Return the (x, y) coordinate for the center point of the cell that contains the specified text.  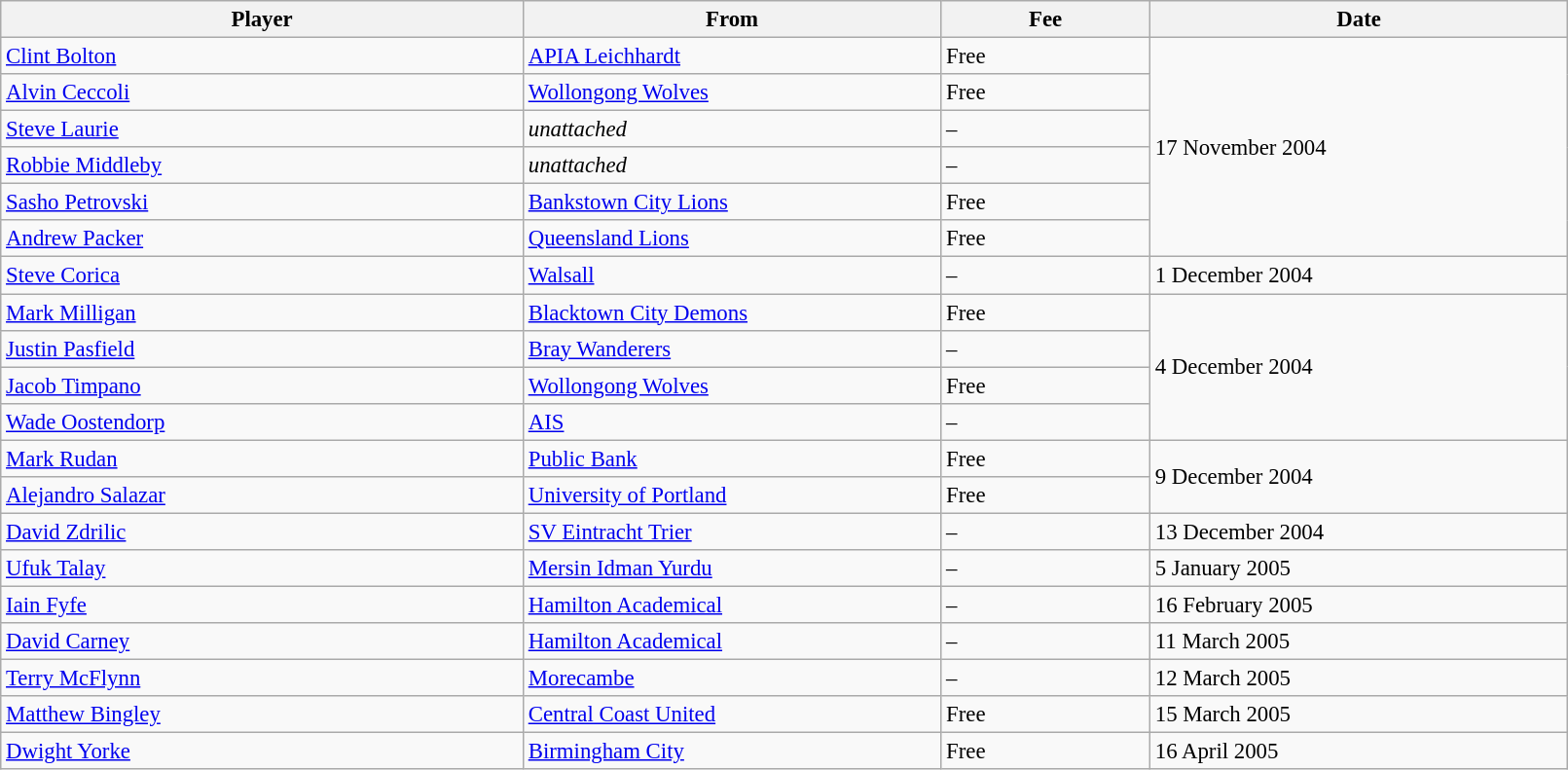
11 March 2005 (1359, 642)
Ufuk Talay (263, 568)
David Carney (263, 642)
Andrew Packer (263, 238)
Morecambe (732, 678)
Date (1359, 19)
Robbie Middleby (263, 165)
Player (263, 19)
Sasho Petrovski (263, 202)
15 March 2005 (1359, 715)
David Zdrilic (263, 532)
From (732, 19)
Clint Bolton (263, 56)
Mark Milligan (263, 312)
13 December 2004 (1359, 532)
Walsall (732, 275)
Alvin Ceccoli (263, 92)
Queensland Lions (732, 238)
Blacktown City Demons (732, 312)
SV Eintracht Trier (732, 532)
Mersin Idman Yurdu (732, 568)
4 December 2004 (1359, 367)
5 January 2005 (1359, 568)
Steve Laurie (263, 129)
Dwight Yorke (263, 752)
16 April 2005 (1359, 752)
AIS (732, 422)
12 March 2005 (1359, 678)
Jacob Timpano (263, 385)
Fee (1045, 19)
Steve Corica (263, 275)
Mark Rudan (263, 458)
Matthew Bingley (263, 715)
16 February 2005 (1359, 605)
APIA Leichhardt (732, 56)
Wade Oostendorp (263, 422)
9 December 2004 (1359, 477)
17 November 2004 (1359, 148)
Iain Fyfe (263, 605)
Public Bank (732, 458)
Bray Wanderers (732, 348)
1 December 2004 (1359, 275)
Birmingham City (732, 752)
Bankstown City Lions (732, 202)
Justin Pasfield (263, 348)
University of Portland (732, 495)
Terry McFlynn (263, 678)
Central Coast United (732, 715)
Alejandro Salazar (263, 495)
